Return the [x, y] coordinate for the center point of the cell that contains the specified text.  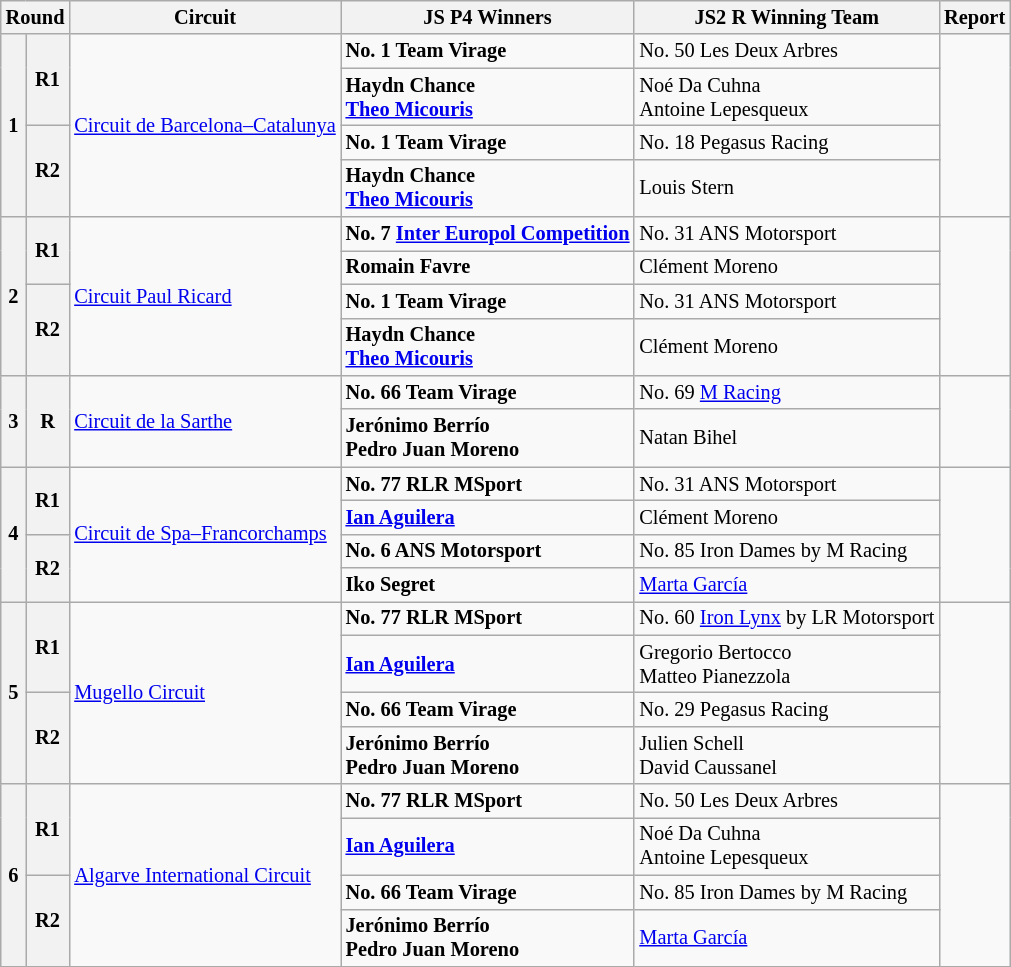
2 [14, 296]
Natan Bihel [786, 438]
No. 7 Inter Europol Competition [488, 234]
Julien Schell David Caussanel [786, 755]
6 [14, 876]
JS2 R Winning Team [786, 17]
Mugello Circuit [204, 692]
No. 69 M Racing [786, 392]
4 [14, 534]
No. 60 Iron Lynx by LR Motorsport [786, 618]
Iko Segret [488, 585]
Algarve International Circuit [204, 876]
Circuit de la Sarthe [204, 420]
No. 18 Pegasus Racing [786, 142]
Circuit Paul Ricard [204, 296]
Round [36, 17]
5 [14, 692]
No. 29 Pegasus Racing [786, 709]
No. 6 ANS Motorsport [488, 551]
R [48, 420]
3 [14, 420]
Circuit de Barcelona–Catalunya [204, 126]
Circuit de Spa–Francorchamps [204, 534]
Romain Favre [488, 267]
1 [14, 126]
Circuit [204, 17]
Louis Stern [786, 188]
JS P4 Winners [488, 17]
Report [974, 17]
Gregorio Bertocco Matteo Pianezzola [786, 664]
